Pinpoint the cell where the given text exists, returning its (x, y) midpoint coordinate. 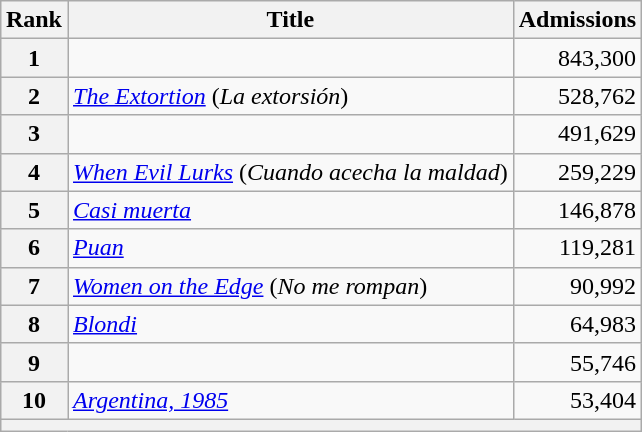
8 (34, 324)
4 (34, 172)
1 (34, 58)
Women on the Edge (No me rompan) (291, 286)
259,229 (577, 172)
10 (34, 400)
119,281 (577, 248)
9 (34, 362)
When Evil Lurks (Cuando acecha la maldad) (291, 172)
6 (34, 248)
Argentina, 1985 (291, 400)
Admissions (577, 20)
146,878 (577, 210)
843,300 (577, 58)
5 (34, 210)
Casi muerta (291, 210)
90,992 (577, 286)
491,629 (577, 134)
7 (34, 286)
64,983 (577, 324)
2 (34, 96)
The Extortion (La extorsión) (291, 96)
Rank (34, 20)
Title (291, 20)
55,746 (577, 362)
Puan (291, 248)
Blondi (291, 324)
53,404 (577, 400)
528,762 (577, 96)
3 (34, 134)
